For the text-containing cell, return its midpoint in (X, Y) coordinate format. 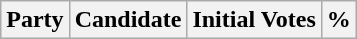
Candidate (128, 20)
% (338, 20)
Initial Votes (254, 20)
Party (35, 20)
